Locate the cell with the specified text and output its (x, y) center coordinate. 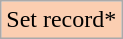
Set record* (62, 20)
